Find where the given text appears and provide that cell's center as (X, Y) coordinate. 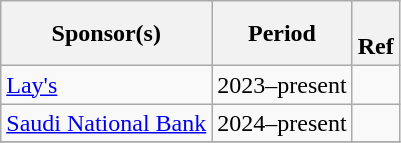
Sponsor(s) (106, 34)
2024–present (282, 123)
Lay's (106, 85)
Saudi National Bank (106, 123)
Ref (376, 34)
Period (282, 34)
2023–present (282, 85)
